Find where the given text appears and provide that cell's center as [x, y] coordinate. 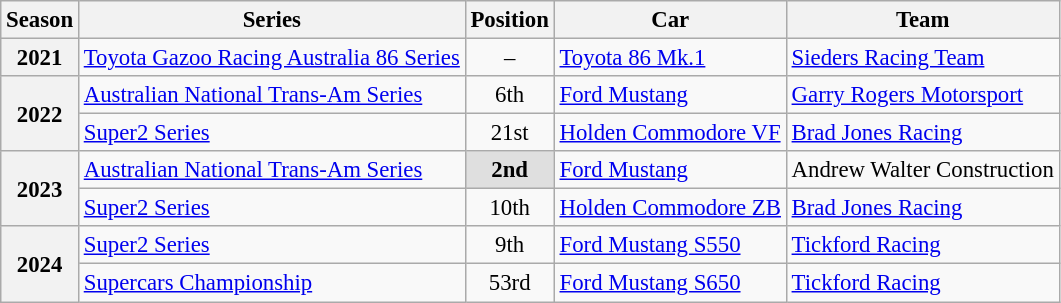
Ford Mustang S550 [670, 245]
6th [510, 95]
Andrew Walter Construction [922, 170]
Team [922, 20]
53rd [510, 283]
Sieders Racing Team [922, 58]
Holden Commodore ZB [670, 208]
Series [272, 20]
Position [510, 20]
9th [510, 245]
Season [40, 20]
2nd [510, 170]
Ford Mustang S650 [670, 283]
Car [670, 20]
Toyota 86 Mk.1 [670, 58]
Holden Commodore VF [670, 133]
– [510, 58]
2023 [40, 188]
2024 [40, 264]
Garry Rogers Motorsport [922, 95]
2022 [40, 114]
Supercars Championship [272, 283]
10th [510, 208]
2021 [40, 58]
Toyota Gazoo Racing Australia 86 Series [272, 58]
21st [510, 133]
